Return the (X, Y) coordinate for the center point of the cell that contains the specified text.  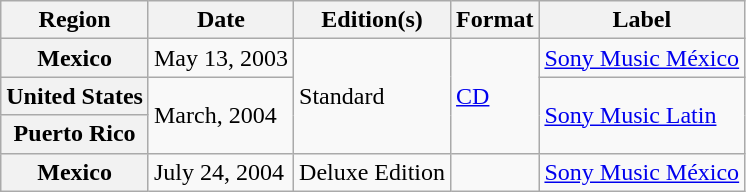
March, 2004 (220, 115)
Region (75, 20)
Edition(s) (372, 20)
Sony Music Latin (642, 115)
CD (495, 96)
Standard (372, 96)
Deluxe Edition (372, 172)
Date (220, 20)
United States (75, 96)
Format (495, 20)
May 13, 2003 (220, 58)
July 24, 2004 (220, 172)
Puerto Rico (75, 134)
Label (642, 20)
